Output the (X, Y) coordinate of the center of the cell containing the given text.  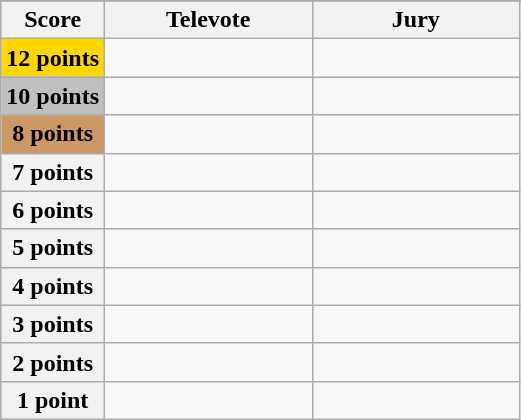
2 points (53, 362)
Score (53, 20)
Televote (209, 20)
5 points (53, 248)
10 points (53, 96)
12 points (53, 58)
3 points (53, 324)
Jury (416, 20)
4 points (53, 286)
7 points (53, 172)
1 point (53, 400)
6 points (53, 210)
8 points (53, 134)
